Return [X, Y] of the center of cell containing provided text 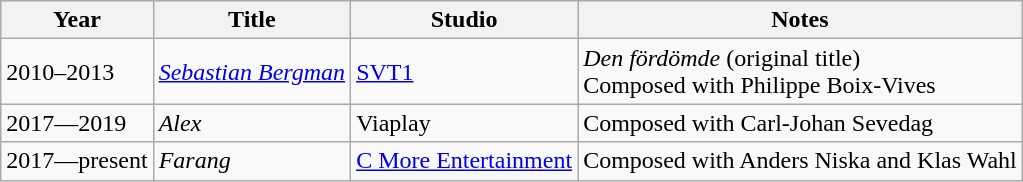
Composed with Anders Niska and Klas Wahl [800, 161]
Year [77, 20]
2017—present [77, 161]
Composed with Carl-Johan Sevedag [800, 123]
Notes [800, 20]
2010–2013 [77, 72]
Alex [252, 123]
SVT1 [464, 72]
Title [252, 20]
C More Entertainment [464, 161]
Den fördömde (original title)Composed with Philippe Boix-Vives [800, 72]
Sebastian Bergman [252, 72]
Farang [252, 161]
Studio [464, 20]
Viaplay [464, 123]
2017—2019 [77, 123]
